Return the [X, Y] coordinate for the center point of the cell that contains the specified text.  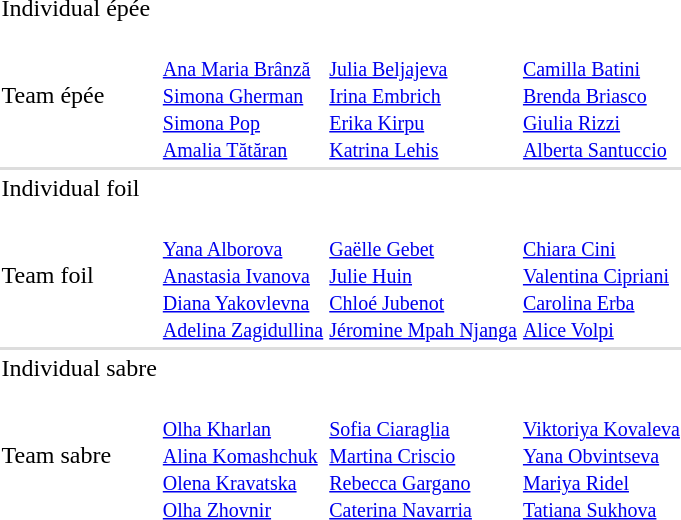
Ana Maria Brânză Simona Gherman Simona Pop Amalia Tătăran [242, 95]
Individual sabre [79, 368]
Yana Alborova Anastasia Ivanova Diana Yakovlevna Adelina Zagidullina [242, 275]
Julia Beljajeva Irina Embrich Erika Kirpu Katrina Lehis [424, 95]
Team foil [79, 275]
Gaëlle Gebet Julie Huin Chloé Jubenot Jéromine Mpah Njanga [424, 275]
Individual foil [79, 188]
Camilla Batini Brenda Briasco Giulia Rizzi Alberta Santuccio [601, 95]
Team épée [79, 95]
Chiara Cini Valentina Cipriani Carolina Erba Alice Volpi [601, 275]
